From the cell containing the given text, extract its center point as (X, Y) coordinate. 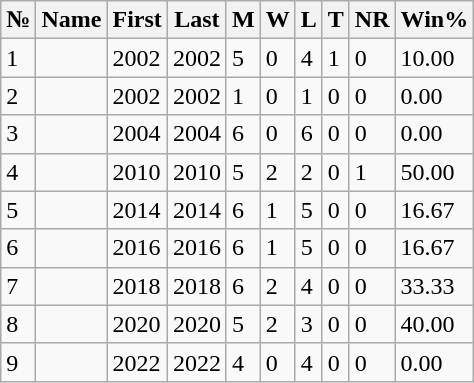
10.00 (434, 58)
NR (372, 20)
L (308, 20)
T (336, 20)
7 (18, 286)
W (278, 20)
40.00 (434, 324)
Last (196, 20)
8 (18, 324)
First (137, 20)
9 (18, 362)
M (243, 20)
50.00 (434, 172)
Win% (434, 20)
33.33 (434, 286)
Name (72, 20)
№ (18, 20)
